Return the [x, y] coordinate for the center point of the cell that contains the specified text.  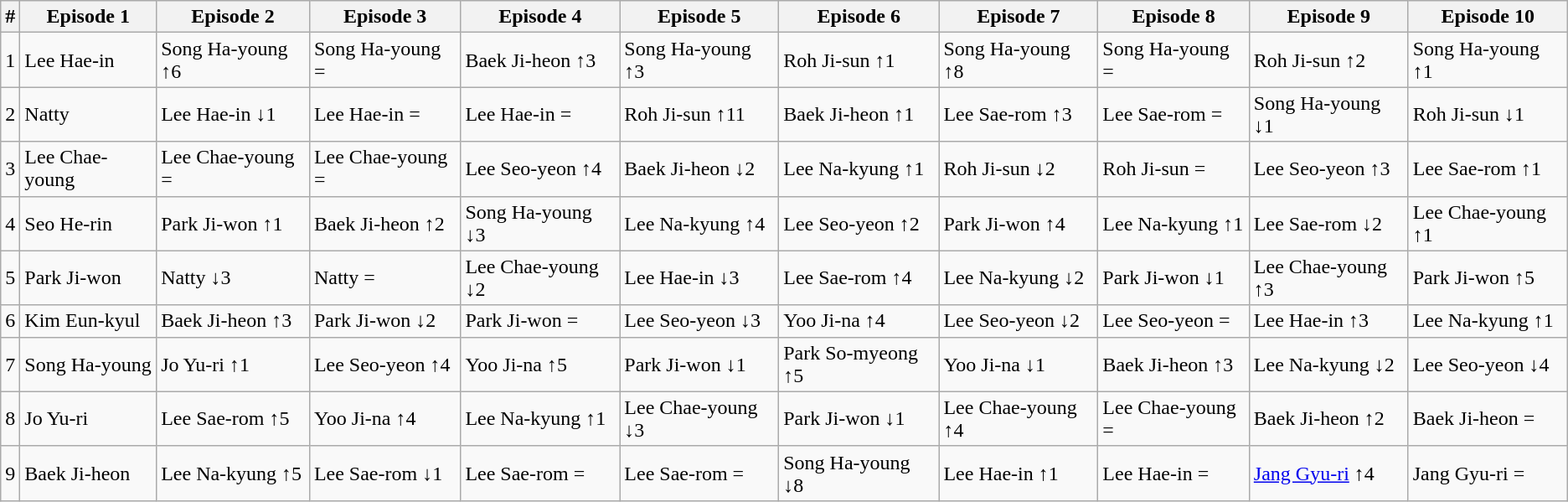
Lee Hae-in ↓3 [699, 278]
Park So-myeong ↑5 [859, 364]
Song Ha-young ↓1 [1328, 114]
# [10, 17]
Park Ji-won [89, 278]
Lee Chae-young ↓2 [540, 278]
Yoo Ji-na ↓1 [1019, 364]
Lee Sae-rom ↓1 [384, 473]
Roh Ji-sun ↓1 [1488, 114]
4 [10, 223]
Baek Ji-heon ↑1 [859, 114]
2 [10, 114]
Lee Seo-yeon ↑2 [859, 223]
Song Ha-young ↑1 [1488, 60]
Episode 9 [1328, 17]
Song Ha-young ↑3 [699, 60]
Natty = [384, 278]
8 [10, 419]
Roh Ji-sun ↑11 [699, 114]
Park Ji-won ↑4 [1019, 223]
Lee Sae-rom ↑3 [1019, 114]
Jang Gyu-ri ↑4 [1328, 473]
Lee Seo-yeon ↑3 [1328, 169]
Song Ha-young ↓3 [540, 223]
Kim Eun-kyul [89, 321]
Episode 1 [89, 17]
1 [10, 60]
Song Ha-young ↓8 [859, 473]
Park Ji-won ↑5 [1488, 278]
Episode 7 [1019, 17]
Natty [89, 114]
9 [10, 473]
5 [10, 278]
Lee Hae-in ↑3 [1328, 321]
Lee Sae-rom ↑1 [1488, 169]
Lee Seo-yeon = [1173, 321]
Baek Ji-heon [89, 473]
Lee Sae-rom ↑5 [233, 419]
Episode 8 [1173, 17]
Lee Chae-young ↑1 [1488, 223]
Lee Hae-in ↓1 [233, 114]
Baek Ji-heon = [1488, 419]
Lee Na-kyung ↑5 [233, 473]
Roh Ji-sun ↑2 [1328, 60]
Roh Ji-sun ↓2 [1019, 169]
Episode 10 [1488, 17]
7 [10, 364]
Jo Yu-ri ↑1 [233, 364]
Jo Yu-ri [89, 419]
Episode 6 [859, 17]
Episode 5 [699, 17]
Lee Chae-young [89, 169]
Lee Na-kyung ↑4 [699, 223]
Lee Chae-young ↓3 [699, 419]
Seo He-rin [89, 223]
Lee Seo-yeon ↓3 [699, 321]
Lee Seo-yeon ↓2 [1019, 321]
Song Ha-young [89, 364]
Roh Ji-sun ↑1 [859, 60]
Song Ha-young ↑6 [233, 60]
Baek Ji-heon ↓2 [699, 169]
Lee Hae-in ↑1 [1019, 473]
6 [10, 321]
Lee Sae-rom ↑4 [859, 278]
Park Ji-won ↑1 [233, 223]
Park Ji-won = [540, 321]
3 [10, 169]
Song Ha-young ↑8 [1019, 60]
Natty ↓3 [233, 278]
Episode 2 [233, 17]
Park Ji-won ↓2 [384, 321]
Jang Gyu-ri = [1488, 473]
Roh Ji-sun = [1173, 169]
Lee Sae-rom ↓2 [1328, 223]
Yoo Ji-na ↑5 [540, 364]
Episode 4 [540, 17]
Lee Chae-young ↑4 [1019, 419]
Lee Hae-in [89, 60]
Episode 3 [384, 17]
Lee Chae-young ↑3 [1328, 278]
Lee Seo-yeon ↓4 [1488, 364]
